Provide the (X, Y) coordinate of the cell's center where the given text is located.  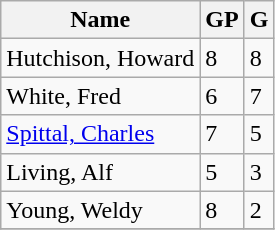
White, Fred (100, 96)
3 (259, 172)
G (259, 20)
2 (259, 210)
GP (222, 20)
Living, Alf (100, 172)
Name (100, 20)
6 (222, 96)
Hutchison, Howard (100, 58)
Spittal, Charles (100, 134)
Young, Weldy (100, 210)
